Return the [x, y] coordinate for the center point of the cell that contains the specified text.  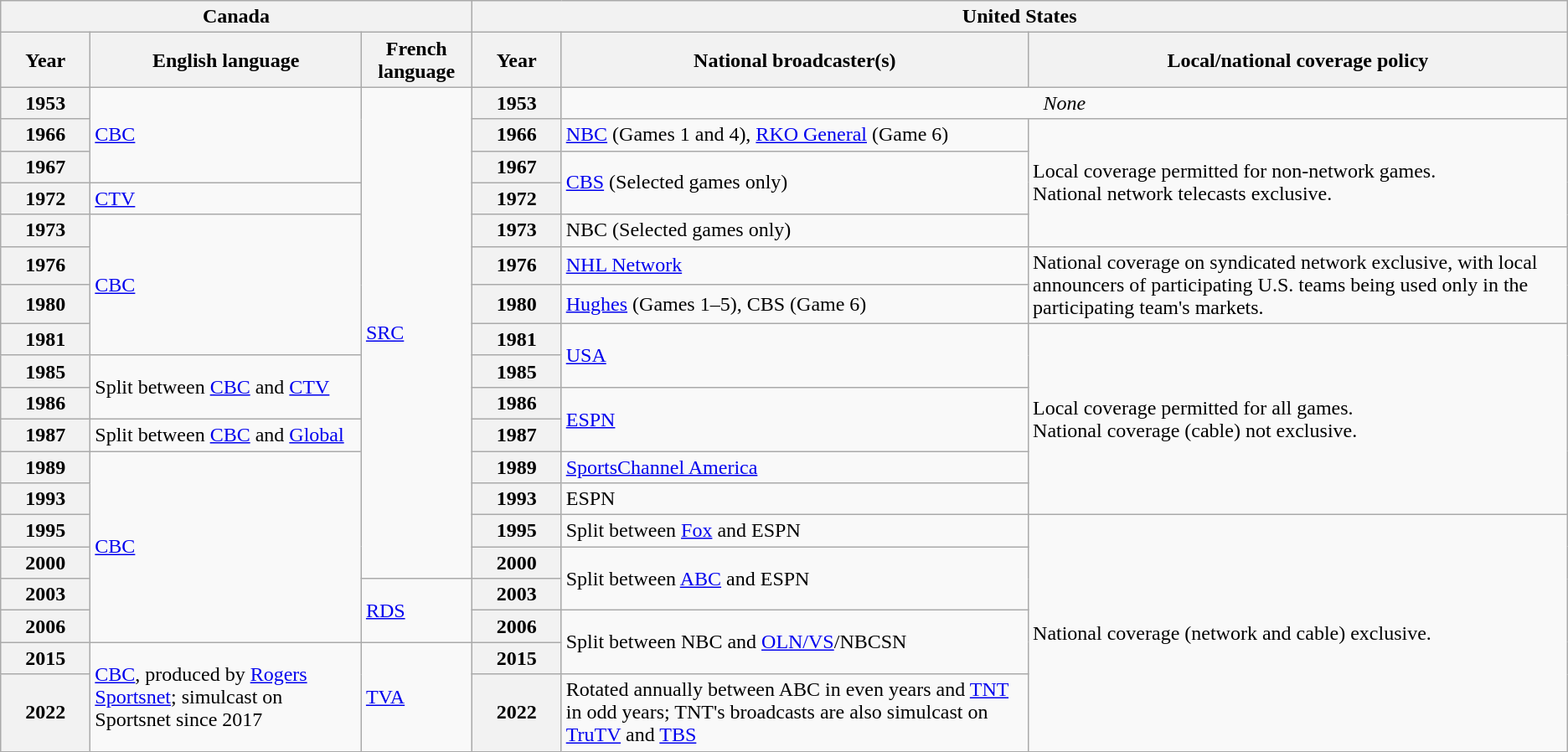
Split between CBC and Global [226, 435]
Rotated annually between ABC in even years and TNT in odd years; TNT's broadcasts are also simulcast on TruTV and TBS [794, 713]
RDS [416, 610]
Local/national coverage policy [1298, 60]
United States [1019, 17]
Local coverage permitted for all games.National coverage (cable) not exclusive. [1298, 419]
NBC (Games 1 and 4), RKO General (Game 6) [794, 135]
CBC, produced by Rogers Sportsnet; simulcast on Sportsnet since 2017 [226, 697]
Hughes (Games 1–5), CBS (Game 6) [794, 304]
CBS (Selected games only) [794, 183]
NBC (Selected games only) [794, 230]
TVA [416, 697]
French language [416, 60]
NHL Network [794, 265]
CTV [226, 198]
SportsChannel America [794, 466]
Canada [236, 17]
Split between NBC and OLN/VS/NBCSN [794, 642]
None [1064, 103]
National broadcaster(s) [794, 60]
SRC [416, 333]
National coverage (network and cable) exclusive. [1298, 633]
USA [794, 355]
Split between CBC and CTV [226, 387]
Split between ABC and ESPN [794, 579]
English language [226, 60]
Local coverage permitted for non-network games.National network telecasts exclusive. [1298, 183]
Split between Fox and ESPN [794, 531]
